Return the (X, Y) coordinate for the center point of the cell that contains the specified text.  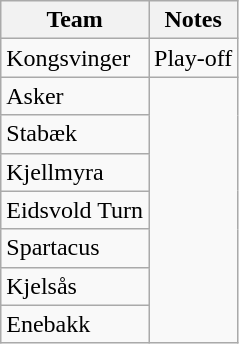
Kjelsås (75, 286)
Notes (194, 20)
Enebakk (75, 324)
Stabæk (75, 134)
Play-off (194, 58)
Kjellmyra (75, 172)
Eidsvold Turn (75, 210)
Team (75, 20)
Spartacus (75, 248)
Asker (75, 96)
Kongsvinger (75, 58)
